Find where the given text appears and provide that cell's center as [x, y] coordinate. 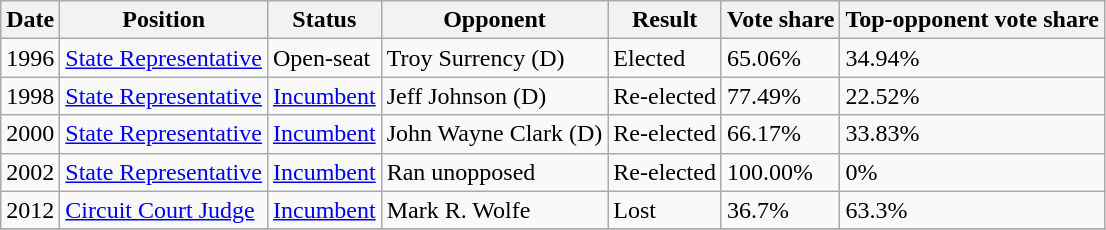
Jeff Johnson (D) [494, 96]
John Wayne Clark (D) [494, 134]
34.94% [972, 58]
33.83% [972, 134]
1998 [30, 96]
Result [665, 20]
Circuit Court Judge [164, 210]
Open-seat [324, 58]
Lost [665, 210]
22.52% [972, 96]
65.06% [780, 58]
Troy Surrency (D) [494, 58]
Position [164, 20]
100.00% [780, 172]
66.17% [780, 134]
0% [972, 172]
Opponent [494, 20]
2000 [30, 134]
1996 [30, 58]
Status [324, 20]
Date [30, 20]
77.49% [780, 96]
63.3% [972, 210]
36.7% [780, 210]
Elected [665, 58]
2002 [30, 172]
Mark R. Wolfe [494, 210]
Ran unopposed [494, 172]
Vote share [780, 20]
2012 [30, 210]
Top-opponent vote share [972, 20]
